Scan for the cell matching the given text and deliver its (x, y) coordinate at center. 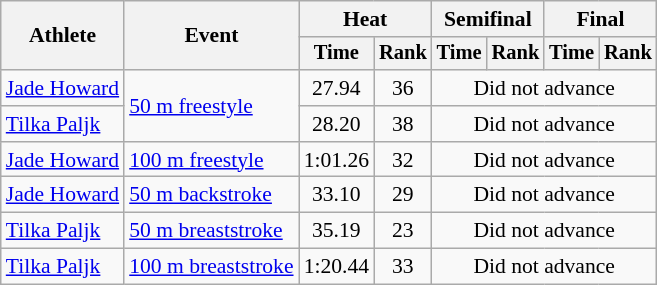
33.10 (336, 195)
1:01.26 (336, 160)
Event (211, 36)
50 m backstroke (211, 195)
29 (403, 195)
Heat (366, 19)
Final (600, 19)
23 (403, 231)
32 (403, 160)
28.20 (336, 124)
27.94 (336, 88)
Semifinal (488, 19)
100 m freestyle (211, 160)
33 (403, 267)
50 m breaststroke (211, 231)
1:20.44 (336, 267)
100 m breaststroke (211, 267)
50 m freestyle (211, 106)
36 (403, 88)
35.19 (336, 231)
Athlete (62, 36)
38 (403, 124)
